Determine the (X, Y) coordinate at the center of the cell enclosing the given text.  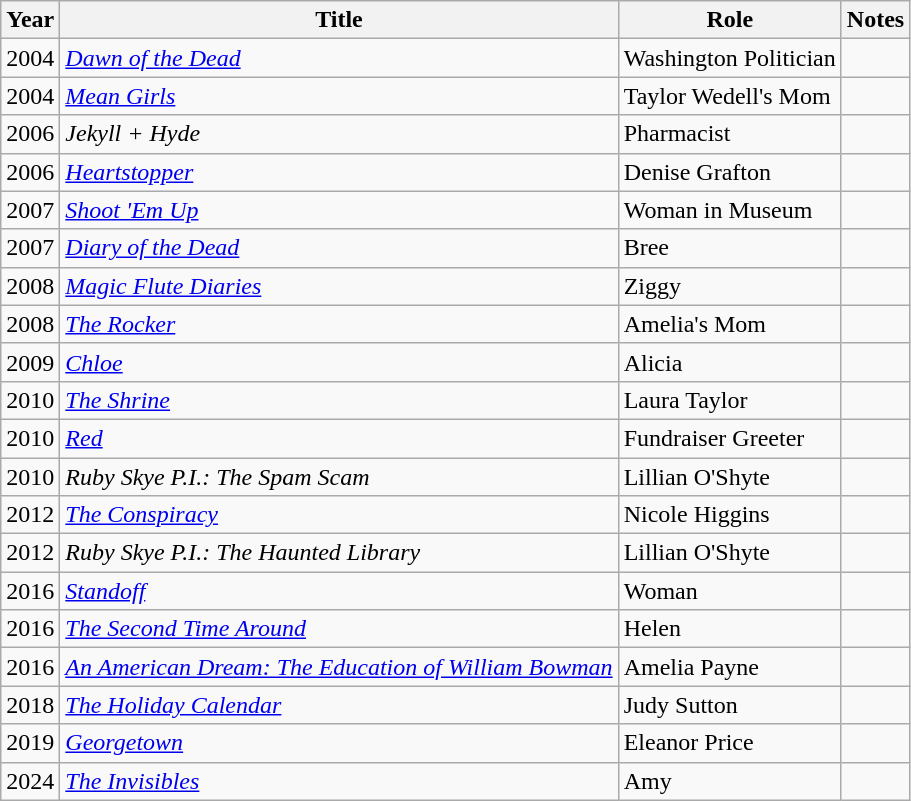
The Invisibles (339, 781)
Woman (730, 591)
Chloe (339, 362)
Standoff (339, 591)
Ruby Skye P.I.: The Haunted Library (339, 553)
The Shrine (339, 400)
Jekyll + Hyde (339, 134)
The Holiday Calendar (339, 705)
Ruby Skye P.I.: The Spam Scam (339, 477)
The Rocker (339, 324)
Taylor Wedell's Mom (730, 96)
2024 (30, 781)
The Second Time Around (339, 629)
Heartstopper (339, 172)
Bree (730, 248)
Pharmacist (730, 134)
Ziggy (730, 286)
Amelia's Mom (730, 324)
Eleanor Price (730, 743)
Helen (730, 629)
Shoot 'Em Up (339, 210)
Diary of the Dead (339, 248)
2019 (30, 743)
Role (730, 20)
Magic Flute Diaries (339, 286)
2018 (30, 705)
Red (339, 438)
Woman in Museum (730, 210)
Washington Politician (730, 58)
Year (30, 20)
Denise Grafton (730, 172)
An American Dream: The Education of William Bowman (339, 667)
The Conspiracy (339, 515)
Fundraiser Greeter (730, 438)
Laura Taylor (730, 400)
Amy (730, 781)
Amelia Payne (730, 667)
Georgetown (339, 743)
Mean Girls (339, 96)
Notes (875, 20)
Title (339, 20)
Nicole Higgins (730, 515)
Judy Sutton (730, 705)
Dawn of the Dead (339, 58)
2009 (30, 362)
Alicia (730, 362)
